Determine the (X, Y) coordinate at the center of the cell enclosing the given text.  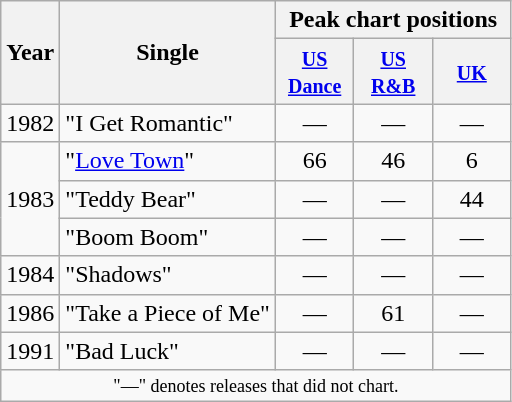
"—" denotes releases that did not chart. (256, 386)
Year (30, 52)
"Shadows" (168, 275)
"Boom Boom" (168, 237)
1983 (30, 199)
"Love Town" (168, 161)
1991 (30, 351)
46 (394, 161)
Single (168, 52)
1986 (30, 313)
"Take a Piece of Me" (168, 313)
6 (472, 161)
"Teddy Bear" (168, 199)
66 (314, 161)
US R&B (394, 72)
44 (472, 199)
1984 (30, 275)
61 (394, 313)
Peak chart positions (393, 20)
US Dance (314, 72)
"Bad Luck" (168, 351)
UK (472, 72)
1982 (30, 123)
"I Get Romantic" (168, 123)
